Find where the given text appears and provide that cell's center as (X, Y) coordinate. 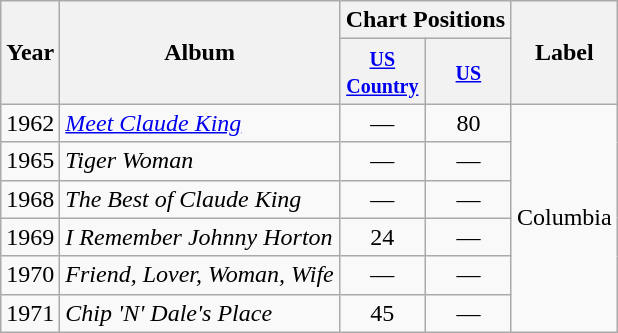
1968 (30, 199)
Columbia (564, 218)
Label (564, 52)
24 (382, 237)
1971 (30, 313)
45 (382, 313)
1969 (30, 237)
I Remember Johnny Horton (200, 237)
Chart Positions (425, 20)
US (468, 72)
1965 (30, 161)
Meet Claude King (200, 123)
1970 (30, 275)
80 (468, 123)
US Country (382, 72)
1962 (30, 123)
Year (30, 52)
Friend, Lover, Woman, Wife (200, 275)
Tiger Woman (200, 161)
Chip 'N' Dale's Place (200, 313)
The Best of Claude King (200, 199)
Album (200, 52)
